Scan for the cell matching the given text and deliver its [x, y] coordinate at center. 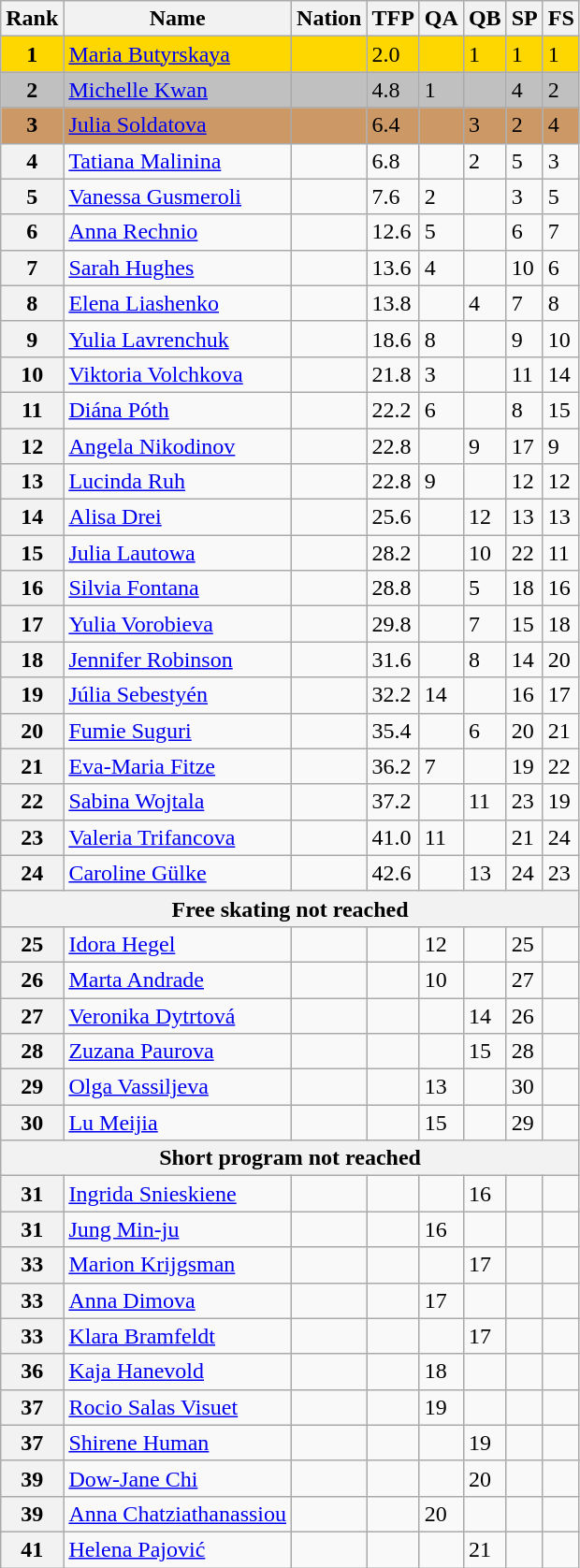
Veronika Dytrtová [178, 1015]
Sarah Hughes [178, 268]
TFP [393, 19]
Helena Pajović [178, 1549]
Angela Nikodinov [178, 446]
41 [32, 1549]
6.4 [393, 125]
Caroline Gülke [178, 873]
QB [485, 19]
Marion Krijgsman [178, 1265]
36.2 [393, 766]
Jung Min-ju [178, 1229]
36 [32, 1372]
13.8 [393, 303]
Viktoria Volchkova [178, 374]
Rank [32, 19]
28.8 [393, 588]
Anna Chatziathanassiou [178, 1514]
4.8 [393, 90]
6.8 [393, 161]
29.8 [393, 624]
Short program not reached [290, 1158]
22.2 [393, 410]
37.2 [393, 802]
21.8 [393, 374]
Diána Póth [178, 410]
35.4 [393, 731]
Free skating not reached [290, 908]
Sabina Wojtala [178, 802]
Olga Vassiljeva [178, 1087]
7.6 [393, 196]
Tatiana Malinina [178, 161]
Kaja Hanevold [178, 1372]
Julia Soldatova [178, 125]
42.6 [393, 873]
Idora Hegel [178, 944]
Michelle Kwan [178, 90]
28.2 [393, 553]
Zuzana Paurova [178, 1052]
13.6 [393, 268]
Silvia Fontana [178, 588]
Marta Andrade [178, 980]
Shirene Human [178, 1443]
Anna Dimova [178, 1300]
Ingrida Snieskiene [178, 1194]
Júlia Sebestyén [178, 695]
18.6 [393, 339]
Alisa Drei [178, 517]
Valeria Trifancova [178, 837]
Rocio Salas Visuet [178, 1407]
32.2 [393, 695]
Klara Bramfeldt [178, 1336]
Julia Lautowa [178, 553]
Nation [329, 19]
Lu Meijia [178, 1123]
Yulia Vorobieva [178, 624]
41.0 [393, 837]
Maria Butyrskaya [178, 54]
Anna Rechnio [178, 232]
2.0 [393, 54]
Fumie Suguri [178, 731]
Yulia Lavrenchuk [178, 339]
25.6 [393, 517]
31.6 [393, 660]
Elena Liashenko [178, 303]
Eva-Maria Fitze [178, 766]
Dow-Jane Chi [178, 1478]
Name [178, 19]
Vanessa Gusmeroli [178, 196]
SP [524, 19]
QA [442, 19]
Jennifer Robinson [178, 660]
Lucinda Ruh [178, 482]
12.6 [393, 232]
FS [561, 19]
